Detect which cell encompasses the target text, then output its [X, Y] center coordinate. 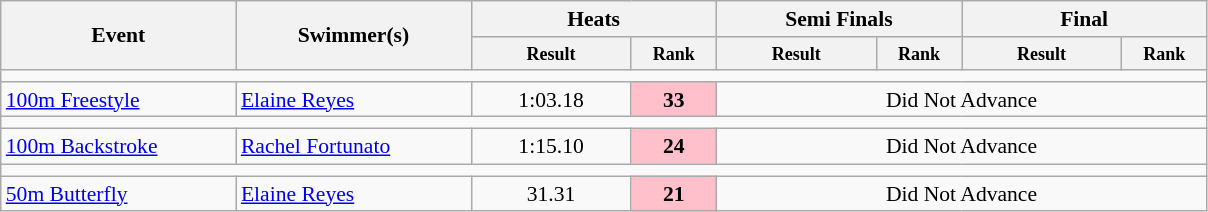
24 [674, 147]
Final [1084, 19]
100m Backstroke [118, 147]
Heats [594, 19]
Semi Finals [838, 19]
Event [118, 36]
50m Butterfly [118, 194]
21 [674, 194]
1:03.18 [551, 100]
Rachel Fortunato [354, 147]
100m Freestyle [118, 100]
1:15.10 [551, 147]
31.31 [551, 194]
Swimmer(s) [354, 36]
33 [674, 100]
